Search for the cell housing the specified text and yield its (X, Y) center coordinate. 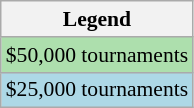
$50,000 tournaments (97, 55)
Legend (97, 19)
$25,000 tournaments (97, 90)
